Return [x, y] of the center of cell containing provided text 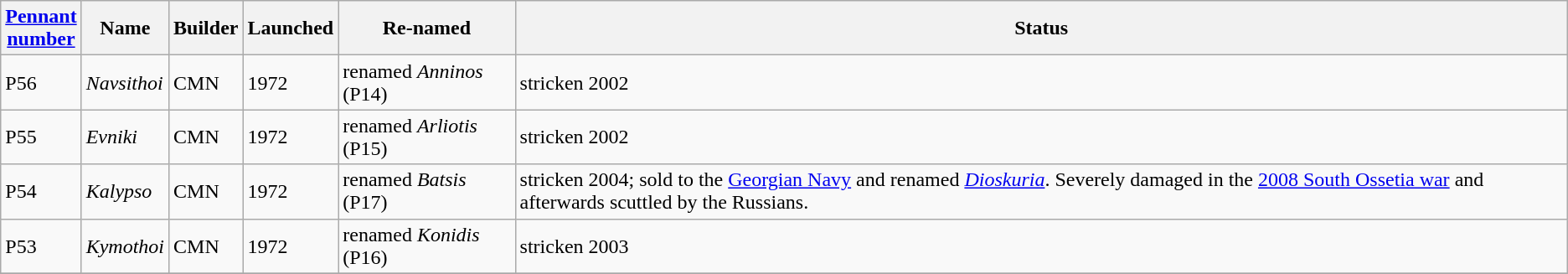
Launched [291, 28]
renamed Konidis (P16) [427, 246]
Builder [206, 28]
P55 [41, 137]
Kalypso [125, 191]
stricken 2003 [1041, 246]
Evniki [125, 137]
renamed Arliotis (P15) [427, 137]
Status [1041, 28]
Pennantnumber [41, 28]
P53 [41, 246]
Kymothoi [125, 246]
P56 [41, 82]
Re-named [427, 28]
P54 [41, 191]
Navsithoi [125, 82]
renamed Batsis (P17) [427, 191]
renamed Anninos (P14) [427, 82]
Name [125, 28]
